Scan for the cell matching the given text and deliver its (x, y) coordinate at center. 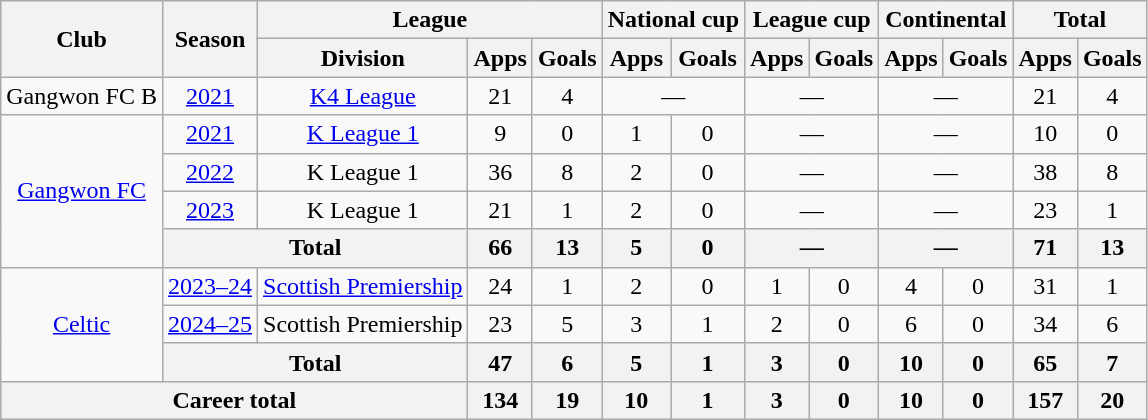
134 (500, 400)
36 (500, 172)
7 (1112, 362)
Celtic (82, 324)
2022 (210, 172)
Gangwon FC B (82, 96)
Club (82, 39)
34 (1045, 324)
2023–24 (210, 286)
38 (1045, 172)
47 (500, 362)
League (430, 20)
Continental (946, 20)
66 (500, 248)
71 (1045, 248)
League cup (812, 20)
National cup (673, 20)
K4 League (363, 96)
24 (500, 286)
20 (1112, 400)
Career total (234, 400)
2024–25 (210, 324)
9 (500, 134)
Season (210, 39)
65 (1045, 362)
Division (363, 58)
157 (1045, 400)
Gangwon FC (82, 191)
31 (1045, 286)
2023 (210, 210)
19 (567, 400)
